Output the [X, Y] coordinate of the center of the cell containing the given text.  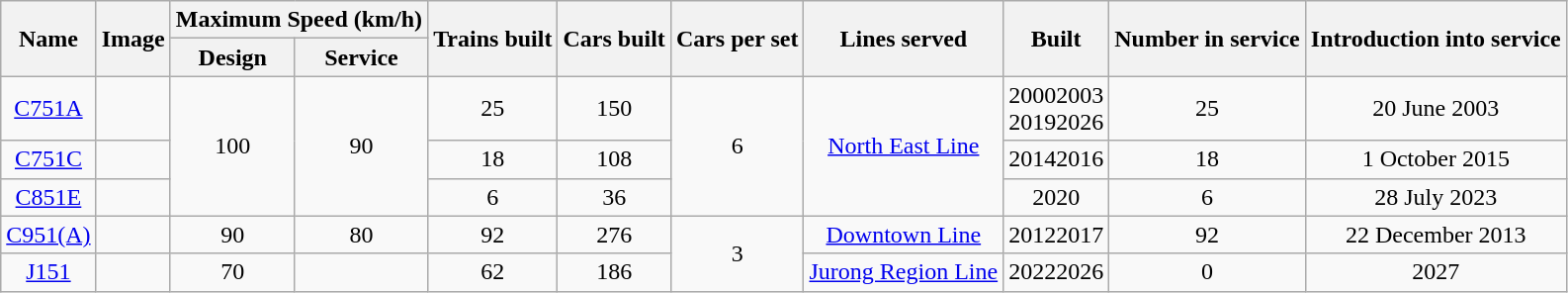
J151 [48, 272]
Name [48, 39]
Introduction into service [1436, 39]
2020 [1056, 197]
Jurong Region Line [904, 272]
0 [1208, 272]
3 [738, 253]
Number in service [1208, 39]
108 [614, 159]
36 [614, 197]
Built [1056, 39]
20 June 2003 [1436, 109]
186 [614, 272]
276 [614, 235]
C851E [48, 197]
C751C [48, 159]
Cars per set [738, 39]
Image [132, 39]
Service [361, 57]
North East Line [904, 146]
2027 [1436, 272]
C951(A) [48, 235]
100 [232, 146]
70 [232, 272]
Lines served [904, 39]
28 July 2023 [1436, 197]
2000200320192026 [1056, 109]
80 [361, 235]
1 October 2015 [1436, 159]
62 [492, 272]
Design [232, 57]
Maximum Speed (km/h) [299, 20]
20222026 [1056, 272]
150 [614, 109]
20142016 [1056, 159]
Cars built [614, 39]
20122017 [1056, 235]
C751A [48, 109]
Downtown Line [904, 235]
22 December 2013 [1436, 235]
Trains built [492, 39]
